Locate the cell with the specified text and output its [X, Y] center coordinate. 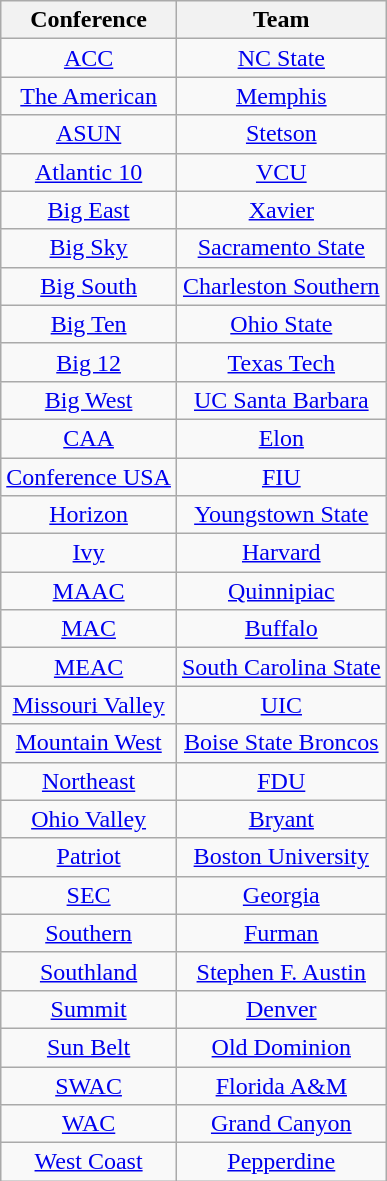
Old Dominion [281, 1047]
Denver [281, 1009]
Xavier [281, 210]
Sun Belt [89, 1047]
Stephen F. Austin [281, 971]
Horizon [89, 515]
FIU [281, 477]
Buffalo [281, 629]
Big South [89, 286]
Boise State Broncos [281, 743]
Big East [89, 210]
Conference [89, 20]
Missouri Valley [89, 705]
Patriot [89, 857]
WAC [89, 1124]
Sacramento State [281, 248]
MAC [89, 629]
NC State [281, 58]
Southern [89, 933]
Bryant [281, 819]
MEAC [89, 667]
Big 12 [89, 362]
West Coast [89, 1162]
ASUN [89, 134]
Texas Tech [281, 362]
Pepperdine [281, 1162]
SWAC [89, 1085]
Memphis [281, 96]
South Carolina State [281, 667]
UC Santa Barbara [281, 400]
Conference USA [89, 477]
Big Sky [89, 248]
Stetson [281, 134]
Ivy [89, 553]
Southland [89, 971]
Team [281, 20]
ACC [89, 58]
Charleston Southern [281, 286]
Summit [89, 1009]
Furman [281, 933]
Elon [281, 438]
Northeast [89, 781]
Boston University [281, 857]
FDU [281, 781]
MAAC [89, 591]
CAA [89, 438]
Georgia [281, 895]
Mountain West [89, 743]
Ohio State [281, 324]
Ohio Valley [89, 819]
Big Ten [89, 324]
Youngstown State [281, 515]
UIC [281, 705]
Florida A&M [281, 1085]
SEC [89, 895]
Big West [89, 400]
Harvard [281, 553]
The American [89, 96]
Quinnipiac [281, 591]
Grand Canyon [281, 1124]
VCU [281, 172]
Atlantic 10 [89, 172]
